Output the (X, Y) coordinate of the center of the cell containing the given text.  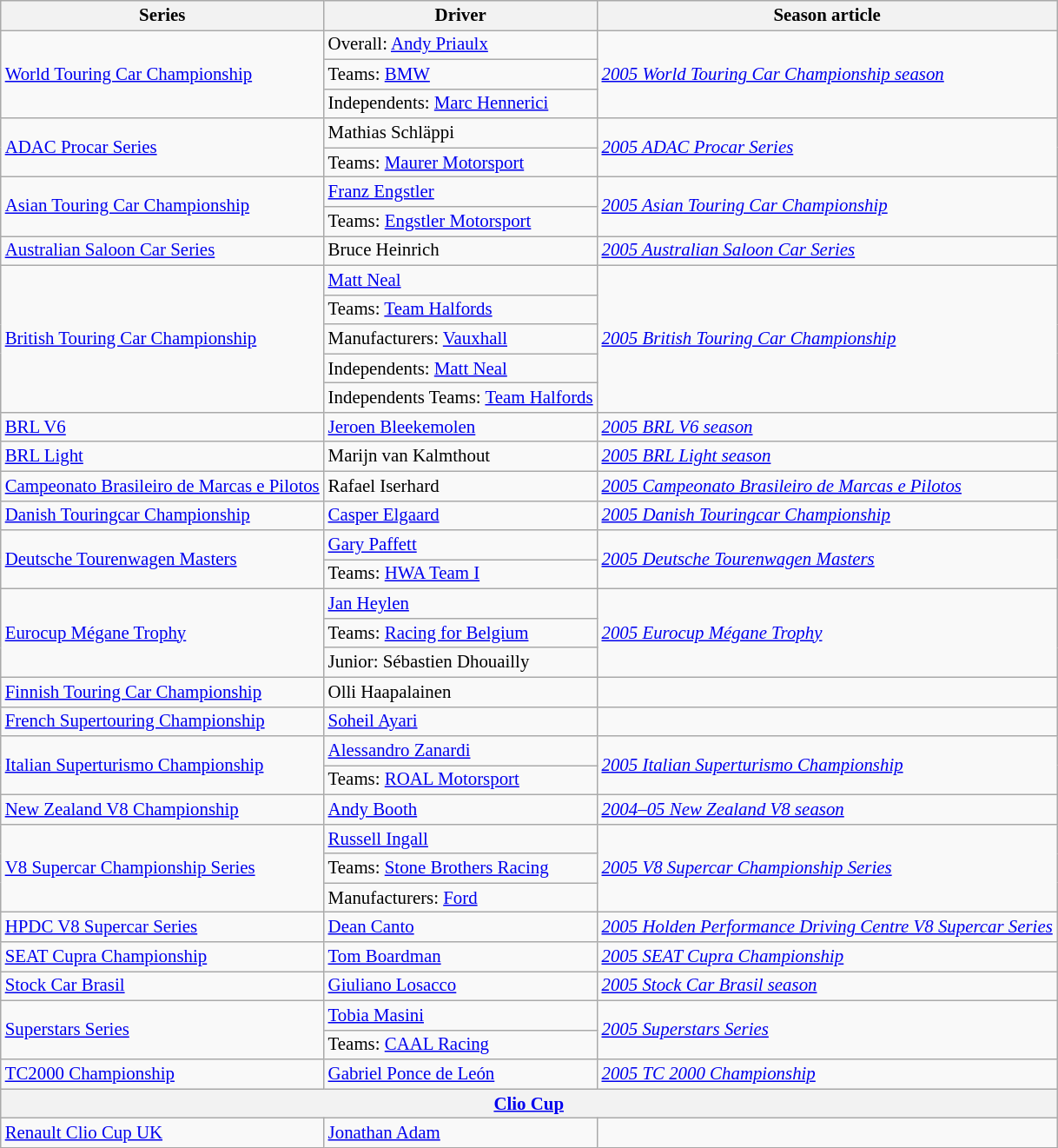
Jeroen Bleekemolen (460, 427)
2005 Holden Performance Driving Centre V8 Supercar Series (827, 927)
Teams: Team Halfords (460, 309)
French Supertouring Championship (162, 721)
Franz Engstler (460, 192)
Jonathan Adam (460, 1133)
Marijn van Kalmthout (460, 456)
Andy Booth (460, 809)
Stock Car Brasil (162, 986)
Teams: Engstler Motorsport (460, 222)
Superstars Series (162, 1030)
Junior: Sébastien Dhouailly (460, 662)
Mathias Schläppi (460, 133)
Teams: HWA Team I (460, 574)
Clio Cup (529, 1104)
Giuliano Losacco (460, 986)
Rafael Iserhard (460, 486)
Deutsche Tourenwagen Masters (162, 560)
2005 British Touring Car Championship (827, 339)
V8 Supercar Championship Series (162, 868)
2005 TC 2000 Championship (827, 1074)
2005 Australian Saloon Car Series (827, 250)
Series (162, 16)
2005 BRL V6 season (827, 427)
Teams: Racing for Belgium (460, 633)
2005 Stock Car Brasil season (827, 986)
Dean Canto (460, 927)
Australian Saloon Car Series (162, 250)
Driver (460, 16)
Manufacturers: Vauxhall (460, 339)
2005 Italian Superturismo Championship (827, 766)
SEAT Cupra Championship (162, 957)
Matt Neal (460, 280)
Finnish Touring Car Championship (162, 692)
Teams: ROAL Motorsport (460, 780)
Olli Haapalainen (460, 692)
World Touring Car Championship (162, 74)
Tobia Masini (460, 1015)
Tom Boardman (460, 957)
Renault Clio Cup UK (162, 1133)
Independents: Matt Neal (460, 368)
BRL Light (162, 456)
Teams: CAAL Racing (460, 1045)
Teams: Maurer Motorsport (460, 163)
Teams: BMW (460, 74)
Campeonato Brasileiro de Marcas e Pilotos (162, 486)
ADAC Procar Series (162, 148)
Independents: Marc Hennerici (460, 103)
2005 World Touring Car Championship season (827, 74)
2005 Danish Touringcar Championship (827, 515)
Italian Superturismo Championship (162, 766)
Alessandro Zanardi (460, 751)
BRL V6 (162, 427)
Bruce Heinrich (460, 250)
Teams: Stone Brothers Racing (460, 868)
Asian Touring Car Championship (162, 207)
2005 BRL Light season (827, 456)
2005 SEAT Cupra Championship (827, 957)
2005 Campeonato Brasileiro de Marcas e Pilotos (827, 486)
Casper Elgaard (460, 515)
Independents Teams: Team Halfords (460, 398)
2005 Asian Touring Car Championship (827, 207)
Russell Ingall (460, 839)
British Touring Car Championship (162, 339)
Gary Paffett (460, 545)
Season article (827, 16)
Jan Heylen (460, 604)
Overall: Andy Priaulx (460, 44)
TC2000 Championship (162, 1074)
Danish Touringcar Championship (162, 515)
Manufacturers: Ford (460, 898)
2005 ADAC Procar Series (827, 148)
New Zealand V8 Championship (162, 809)
2005 Superstars Series (827, 1030)
Gabriel Ponce de León (460, 1074)
2005 Deutsche Tourenwagen Masters (827, 560)
Soheil Ayari (460, 721)
2005 V8 Supercar Championship Series (827, 868)
2004–05 New Zealand V8 season (827, 809)
Eurocup Mégane Trophy (162, 634)
2005 Eurocup Mégane Trophy (827, 634)
HPDC V8 Supercar Series (162, 927)
